Output the [X, Y] coordinate of the center of the cell containing the given text.  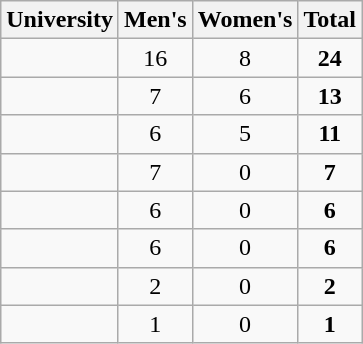
Total [330, 20]
16 [155, 58]
Men's [155, 20]
5 [245, 134]
8 [245, 58]
13 [330, 96]
University [60, 20]
24 [330, 58]
11 [330, 134]
Women's [245, 20]
